Find where the given text appears and provide that cell's center as (X, Y) coordinate. 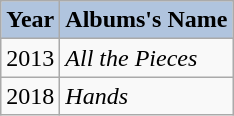
Year (30, 20)
Albums's Name (146, 20)
2018 (30, 96)
2013 (30, 58)
All the Pieces (146, 58)
Hands (146, 96)
